Determine the [X, Y] coordinate at the center of the cell enclosing the given text.  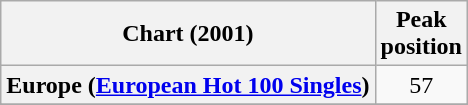
Europe (European Hot 100 Singles) [188, 85]
57 [421, 85]
Peakposition [421, 34]
Chart (2001) [188, 34]
